Provide the (x, y) coordinate of the cell's center where the given text is located.  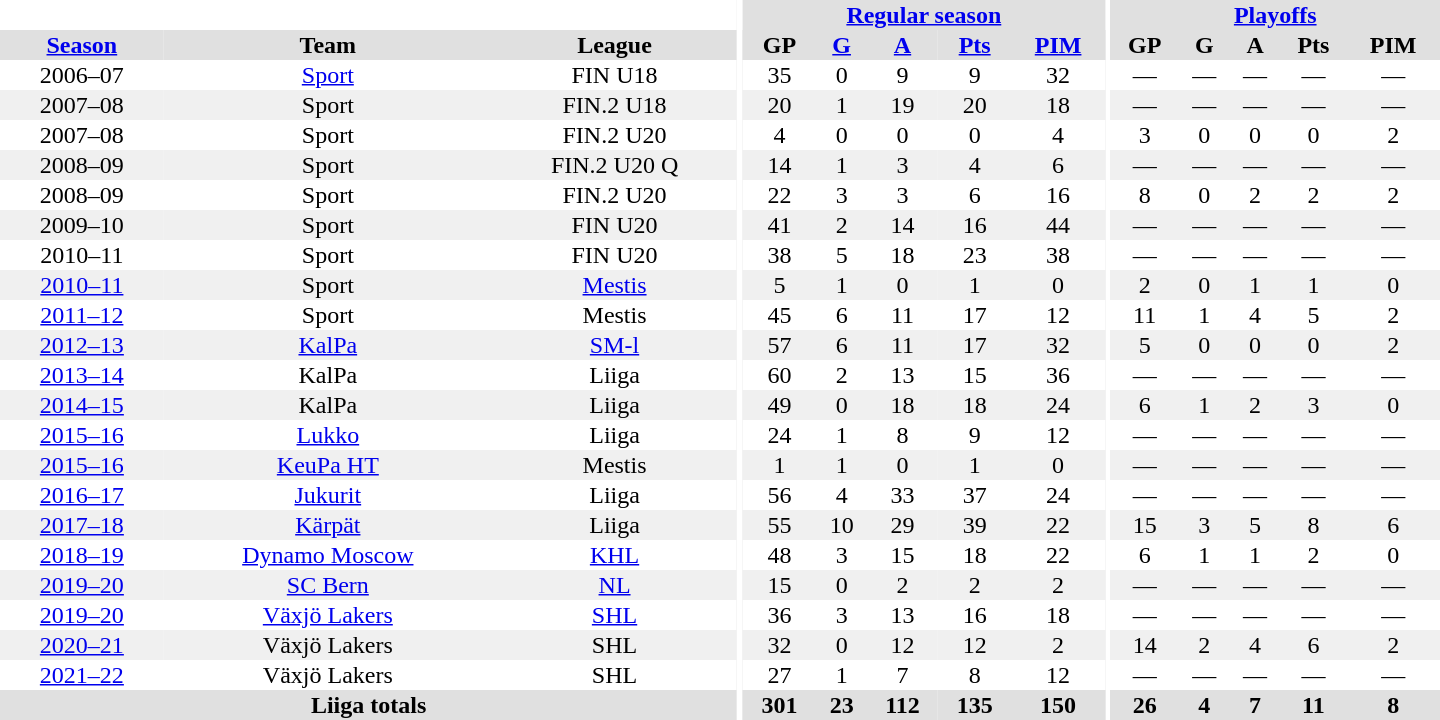
SM-l (614, 345)
FIN.2 U18 (614, 105)
2012–13 (82, 345)
Season (82, 45)
45 (780, 315)
2011–12 (82, 315)
KHL (614, 555)
2020–21 (82, 645)
19 (902, 105)
NL (614, 585)
2017–18 (82, 525)
Playoffs (1275, 15)
57 (780, 345)
FIN U18 (614, 75)
112 (902, 705)
Kärpät (328, 525)
35 (780, 75)
49 (780, 405)
41 (780, 225)
301 (780, 705)
Liiga totals (368, 705)
2009–10 (82, 225)
33 (902, 495)
37 (974, 495)
60 (780, 375)
Lukko (328, 435)
2021–22 (82, 675)
10 (842, 525)
26 (1144, 705)
29 (902, 525)
FIN.2 U20 Q (614, 165)
SC Bern (328, 585)
2013–14 (82, 375)
27 (780, 675)
2016–17 (82, 495)
KeuPa HT (328, 465)
Team (328, 45)
Dynamo Moscow (328, 555)
135 (974, 705)
150 (1058, 705)
2006–07 (82, 75)
56 (780, 495)
Jukurit (328, 495)
League (614, 45)
2014–15 (82, 405)
2018–19 (82, 555)
48 (780, 555)
55 (780, 525)
Regular season (924, 15)
44 (1058, 225)
39 (974, 525)
